From the cell containing the given text, extract its center point as [x, y] coordinate. 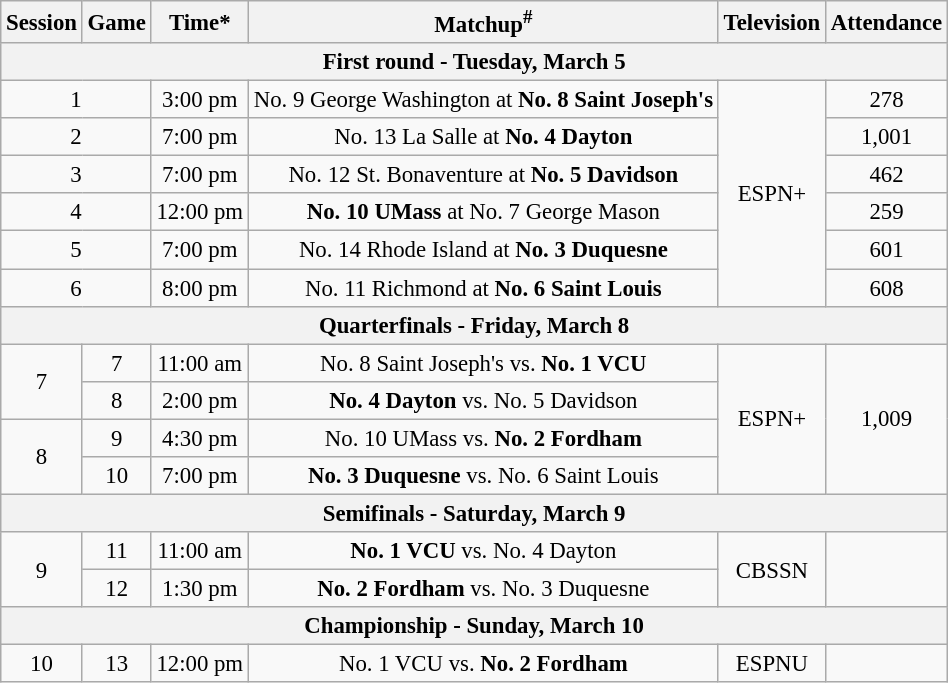
Session [42, 22]
First round - Tuesday, March 5 [474, 62]
4 [76, 213]
No. 12 St. Bonaventure at No. 5 Davidson [483, 175]
2:00 pm [200, 400]
No. 10 UMass at No. 7 George Mason [483, 213]
Championship - Sunday, March 10 [474, 626]
1 [76, 100]
No. 3 Duquesne vs. No. 6 Saint Louis [483, 476]
Matchup# [483, 22]
5 [76, 250]
3 [76, 175]
Time* [200, 22]
No. 14 Rhode Island at No. 3 Duquesne [483, 250]
6 [76, 288]
1:30 pm [200, 588]
13 [116, 664]
No. 9 George Washington at No. 8 Saint Joseph's [483, 100]
8:00 pm [200, 288]
ESPNU [772, 664]
Television [772, 22]
608 [887, 288]
2 [76, 137]
Attendance [887, 22]
No. 4 Dayton vs. No. 5 Davidson [483, 400]
4:30 pm [200, 438]
1,009 [887, 419]
259 [887, 213]
No. 8 Saint Joseph's vs. No. 1 VCU [483, 363]
No. 11 Richmond at No. 6 Saint Louis [483, 288]
12 [116, 588]
No. 1 VCU vs. No. 4 Dayton [483, 551]
No. 1 VCU vs. No. 2 Fordham [483, 664]
1,001 [887, 137]
No. 10 UMass vs. No. 2 Fordham [483, 438]
Quarterfinals - Friday, March 8 [474, 325]
3:00 pm [200, 100]
No. 13 La Salle at No. 4 Dayton [483, 137]
278 [887, 100]
Game [116, 22]
601 [887, 250]
Semifinals - Saturday, March 9 [474, 513]
462 [887, 175]
No. 2 Fordham vs. No. 3 Duquesne [483, 588]
CBSSN [772, 570]
11 [116, 551]
